Return the (X, Y) coordinate for the center point of the cell that contains the specified text.  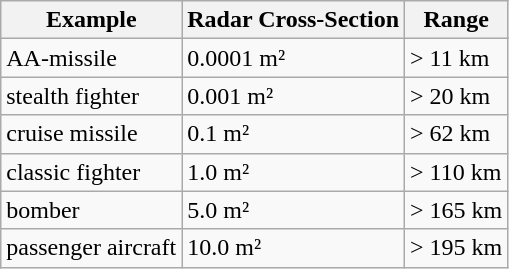
AA-missile (92, 58)
> 20 km (456, 96)
0.001 m² (294, 96)
0.1 m² (294, 134)
10.0 m² (294, 248)
stealth fighter (92, 96)
> 110 km (456, 172)
cruise missile (92, 134)
Range (456, 20)
passenger aircraft (92, 248)
> 62 km (456, 134)
bomber (92, 210)
> 195 km (456, 248)
> 11 km (456, 58)
> 165 km (456, 210)
Radar Cross-Section (294, 20)
5.0 m² (294, 210)
classic fighter (92, 172)
1.0 m² (294, 172)
Example (92, 20)
0.0001 m² (294, 58)
